Provide the [X, Y] coordinate of the cell's center where the given text is located.  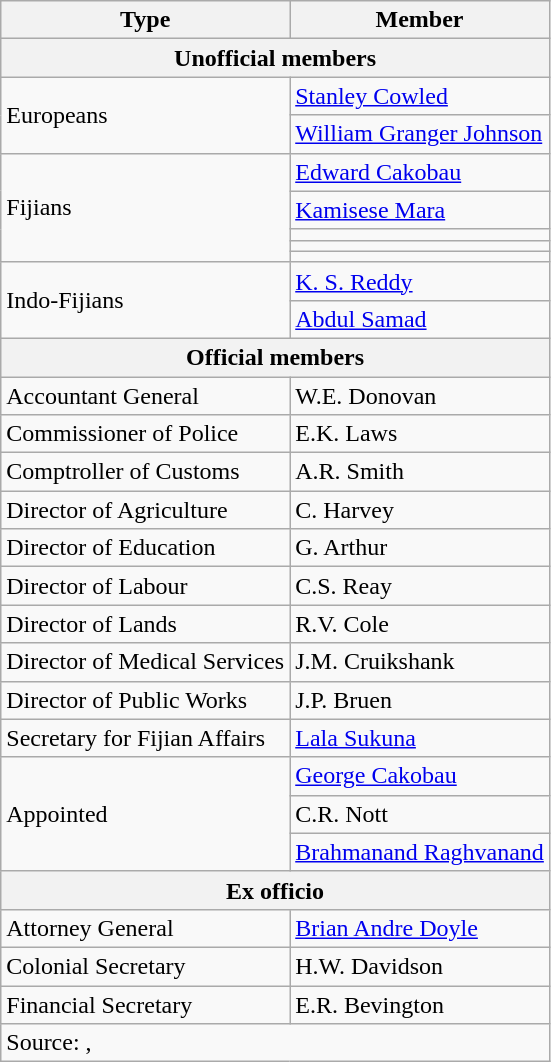
Director of Agriculture [146, 510]
Director of Medical Services [146, 662]
Comptroller of Customs [146, 472]
Brian Andre Doyle [420, 928]
Appointed [146, 814]
Director of Education [146, 548]
Ex officio [276, 890]
K. S. Reddy [420, 281]
Type [146, 20]
G. Arthur [420, 548]
J.M. Cruikshank [420, 662]
E.R. Bevington [420, 1005]
W.E. Donovan [420, 395]
Secretary for Fijian Affairs [146, 738]
George Cakobau [420, 776]
Financial Secretary [146, 1005]
Director of Labour [146, 586]
Director of Public Works [146, 700]
Commissioner of Police [146, 434]
Director of Lands [146, 624]
Abdul Samad [420, 319]
Member [420, 20]
William Granger Johnson [420, 134]
Source: , [276, 1043]
Fijians [146, 208]
C.R. Nott [420, 814]
R.V. Cole [420, 624]
Stanley Cowled [420, 96]
J.P. Bruen [420, 700]
Attorney General [146, 928]
Europeans [146, 115]
H.W. Davidson [420, 966]
C. Harvey [420, 510]
Indo-Fijians [146, 300]
Accountant General [146, 395]
Official members [276, 357]
Unofficial members [276, 58]
Brahmanand Raghvanand [420, 852]
E.K. Laws [420, 434]
Edward Cakobau [420, 172]
C.S. Reay [420, 586]
A.R. Smith [420, 472]
Kamisese Mara [420, 210]
Colonial Secretary [146, 966]
Lala Sukuna [420, 738]
